Locate the cell with the specified text and output its [X, Y] center coordinate. 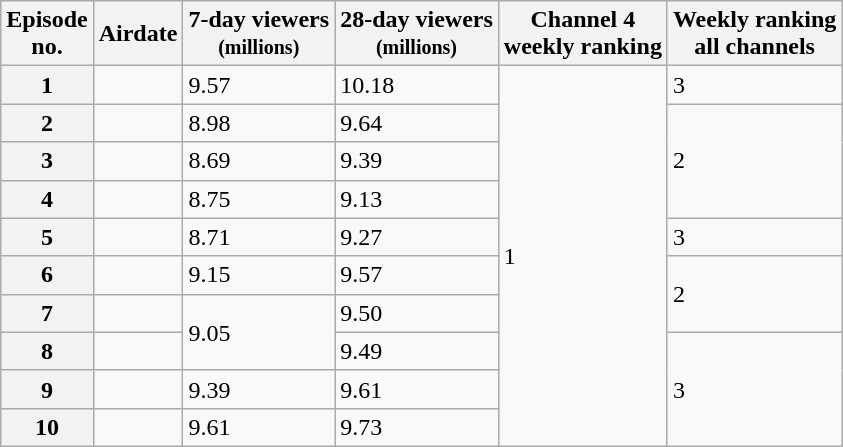
9.15 [259, 275]
5 [47, 237]
8.75 [259, 199]
8.98 [259, 123]
8.69 [259, 161]
Episodeno. [47, 34]
9.49 [417, 351]
7 [47, 313]
Weekly rankingall channels [754, 34]
9.05 [259, 332]
10.18 [417, 85]
9.73 [417, 427]
9.27 [417, 237]
8.71 [259, 237]
28-day viewers(millions) [417, 34]
10 [47, 427]
Channel 4weekly ranking [582, 34]
7-day viewers(millions) [259, 34]
9.64 [417, 123]
9.13 [417, 199]
6 [47, 275]
9.50 [417, 313]
8 [47, 351]
Airdate [138, 34]
9 [47, 389]
4 [47, 199]
